Locate the cell with the specified text and output its [X, Y] center coordinate. 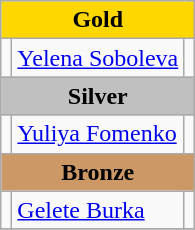
Gelete Burka [98, 210]
Silver [98, 96]
Yelena Soboleva [98, 58]
Yuliya Fomenko [98, 134]
Gold [98, 20]
Bronze [98, 172]
